Capture the cell that displays the provided text and extract its [X, Y] central coordinate. 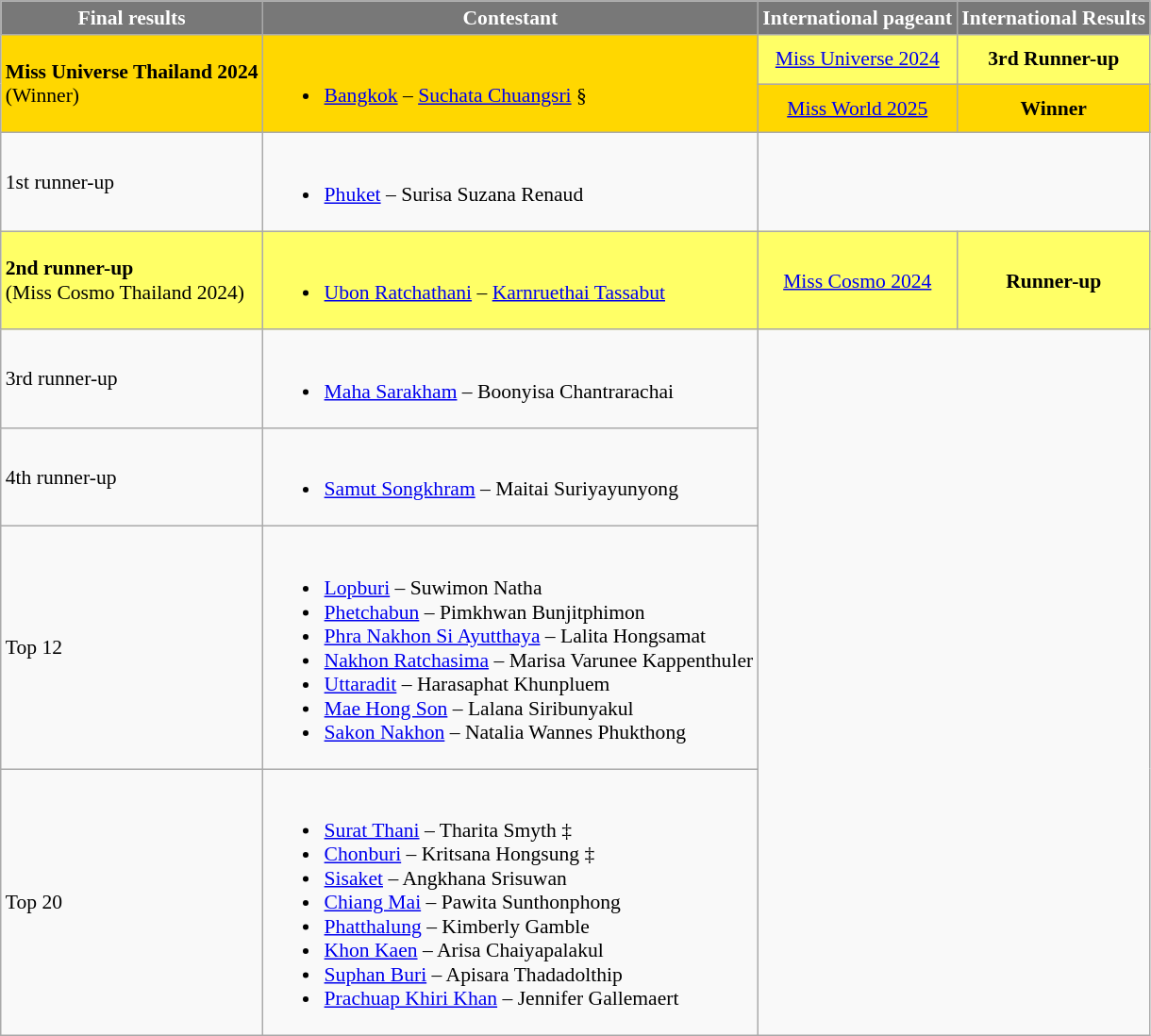
Phuket – Surisa Suzana Renaud [511, 182]
3rd Runner-up [1053, 59]
Top 12 [132, 647]
International pageant [857, 18]
1st runner-up [132, 182]
International Results [1053, 18]
Maha Sarakham – Boonyisa Chantrarachai [511, 379]
Bangkok – Suchata Chuangsri § [511, 84]
Winner [1053, 109]
3rd runner-up [132, 379]
Miss Universe Thailand 2024(Winner) [132, 84]
Miss Cosmo 2024 [857, 280]
Contestant [511, 18]
4th runner-up [132, 477]
Samut Songkhram – Maitai Suriyayunyong [511, 477]
Ubon Ratchathani – Karnruethai Tassabut [511, 280]
Runner-up [1053, 280]
2nd runner-up(Miss Cosmo Thailand 2024) [132, 280]
Miss Universe 2024 [857, 59]
Miss World 2025 [857, 109]
Final results [132, 18]
